Pinpoint the cell where the given text exists, returning its (x, y) midpoint coordinate. 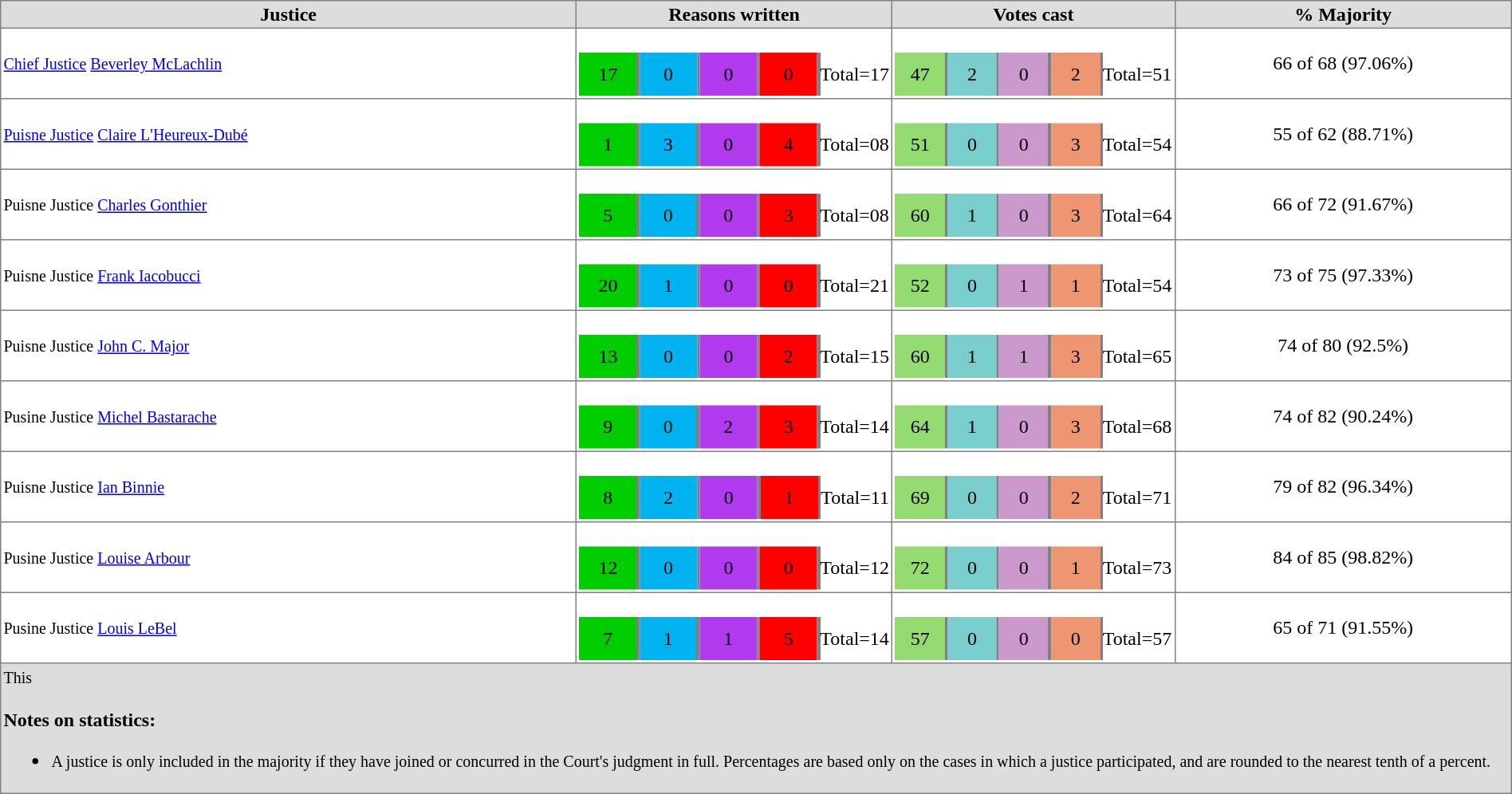
13 0 0 2 Total=15 (734, 345)
47 (920, 74)
9 0 2 3 Total=14 (734, 416)
Total=21 (855, 286)
Pusine Justice Michel Bastarache (289, 416)
Total=65 (1137, 356)
7 (608, 639)
60 1 1 3 Total=65 (1034, 345)
Total=71 (1137, 497)
17 0 0 0 Total=17 (734, 63)
1 3 0 4 Total=08 (734, 134)
5 0 0 3 Total=08 (734, 204)
69 (920, 497)
Total=15 (855, 356)
Total=17 (855, 74)
51 0 0 3 Total=54 (1034, 134)
84 of 85 (98.82%) (1343, 557)
74 of 82 (90.24%) (1343, 416)
Chief Justice Beverley McLachlin (289, 63)
55 of 62 (88.71%) (1343, 134)
Pusine Justice Louis LeBel (289, 627)
51 (920, 144)
57 (920, 639)
72 0 0 1 Total=73 (1034, 557)
20 (608, 286)
72 (920, 568)
Puisne Justice Frank Iacobucci (289, 275)
Total=64 (1137, 215)
4 (789, 144)
Total=57 (1137, 639)
20 1 0 0 Total=21 (734, 275)
7 1 1 5 Total=14 (734, 627)
74 of 80 (92.5%) (1343, 345)
Puisne Justice Claire L'Heureux-Dubé (289, 134)
12 (608, 568)
Pusine Justice Louise Arbour (289, 557)
64 1 0 3 Total=68 (1034, 416)
9 (608, 426)
Total=11 (855, 497)
57 0 0 0 Total=57 (1034, 627)
66 of 72 (91.67%) (1343, 204)
17 (608, 74)
8 2 0 1 Total=11 (734, 486)
Justice (289, 14)
52 0 1 1 Total=54 (1034, 275)
79 of 82 (96.34%) (1343, 486)
% Majority (1343, 14)
65 of 71 (91.55%) (1343, 627)
69 0 0 2 Total=71 (1034, 486)
Total=73 (1137, 568)
64 (920, 426)
Puisne Justice Ian Binnie (289, 486)
12 0 0 0 Total=12 (734, 557)
52 (920, 286)
60 1 0 3 Total=64 (1034, 204)
Total=68 (1137, 426)
Reasons written (734, 14)
47 2 0 2 Total=51 (1034, 63)
66 of 68 (97.06%) (1343, 63)
Puisne Justice John C. Major (289, 345)
13 (608, 356)
Votes cast (1034, 14)
Total=51 (1137, 74)
73 of 75 (97.33%) (1343, 275)
Total=12 (855, 568)
Puisne Justice Charles Gonthier (289, 204)
8 (608, 497)
